Output the (x, y) coordinate of the center of the cell containing the given text.  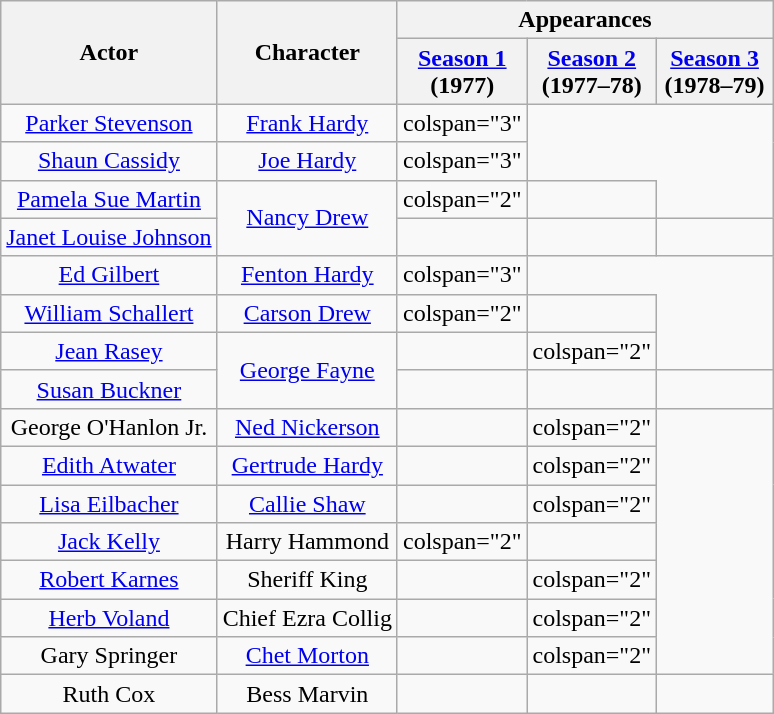
Janet Louise Johnson (109, 237)
Gertrude Hardy (307, 465)
Season 2(1977–78) (592, 72)
George O'Hanlon Jr. (109, 427)
Chet Morton (307, 656)
Fenton Hardy (307, 275)
George Fayne (307, 370)
Ed Gilbert (109, 275)
Jack Kelly (109, 542)
Gary Springer (109, 656)
Shaun Cassidy (109, 161)
Jean Rasey (109, 351)
Nancy Drew (307, 218)
Robert Karnes (109, 580)
Chief Ezra Collig (307, 618)
Parker Stevenson (109, 123)
William Schallert (109, 313)
Ruth Cox (109, 694)
Carson Drew (307, 313)
Callie Shaw (307, 503)
Season 3(1978–79) (715, 72)
Harry Hammond (307, 542)
Lisa Eilbacher (109, 503)
Pamela Sue Martin (109, 199)
Edith Atwater (109, 465)
Joe Hardy (307, 161)
Sheriff King (307, 580)
Ned Nickerson (307, 427)
Character (307, 52)
Herb Voland (109, 618)
Appearances (584, 20)
Season 1(1977) (462, 72)
Susan Buckner (109, 389)
Actor (109, 52)
Frank Hardy (307, 123)
Bess Marvin (307, 694)
